For the text-containing cell, return its midpoint in [X, Y] coordinate format. 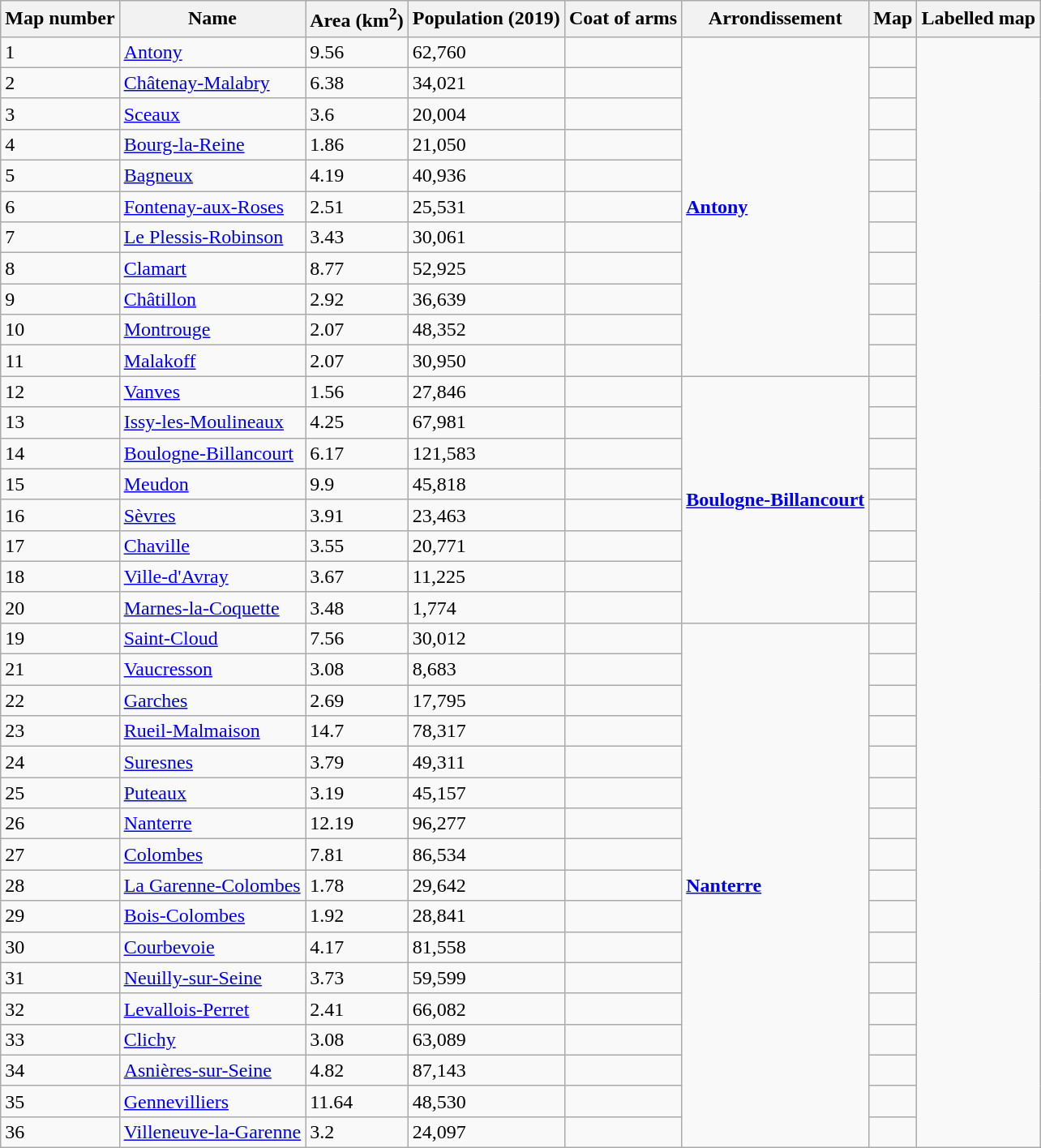
Levallois-Perret [212, 1009]
Issy-les-Moulineaux [212, 422]
29 [60, 916]
1.56 [357, 392]
Colombes [212, 855]
21,050 [486, 144]
8,683 [486, 670]
Map number [60, 19]
3.48 [357, 607]
Vaucresson [212, 670]
34 [60, 1070]
Malakoff [212, 361]
29,642 [486, 885]
Area (km2) [357, 19]
6 [60, 207]
48,530 [486, 1101]
24 [60, 762]
Coat of arms [623, 19]
28,841 [486, 916]
23,463 [486, 515]
11,225 [486, 576]
Châtenay-Malabry [212, 83]
Name [212, 19]
4.25 [357, 422]
20,771 [486, 546]
3.79 [357, 762]
Labelled map [979, 19]
1.86 [357, 144]
67,981 [486, 422]
Bagneux [212, 176]
4.19 [357, 176]
4 [60, 144]
20,004 [486, 114]
78,317 [486, 731]
22 [60, 700]
45,157 [486, 793]
Courbevoie [212, 947]
Map [893, 19]
25,531 [486, 207]
3.55 [357, 546]
19 [60, 638]
30 [60, 947]
Villeneuve-la-Garenne [212, 1132]
3.19 [357, 793]
3.2 [357, 1132]
31 [60, 978]
17 [60, 546]
Neuilly-sur-Seine [212, 978]
63,089 [486, 1039]
2.51 [357, 207]
Bois-Colombes [212, 916]
Chaville [212, 546]
1.92 [357, 916]
62,760 [486, 52]
81,558 [486, 947]
Clamart [212, 268]
27 [60, 855]
20 [60, 607]
10 [60, 330]
1,774 [486, 607]
7.81 [357, 855]
3.91 [357, 515]
9.56 [357, 52]
30,061 [486, 238]
34,021 [486, 83]
11.64 [357, 1101]
12.19 [357, 824]
35 [60, 1101]
33 [60, 1039]
32 [60, 1009]
9.9 [357, 484]
36,639 [486, 299]
Montrouge [212, 330]
16 [60, 515]
17,795 [486, 700]
4.82 [357, 1070]
Marnes-la-Coquette [212, 607]
96,277 [486, 824]
2.41 [357, 1009]
3.6 [357, 114]
Saint-Cloud [212, 638]
23 [60, 731]
5 [60, 176]
7.56 [357, 638]
3.67 [357, 576]
Vanves [212, 392]
48,352 [486, 330]
Rueil-Malmaison [212, 731]
24,097 [486, 1132]
Clichy [212, 1039]
2.69 [357, 700]
3.73 [357, 978]
86,534 [486, 855]
Le Plessis-Robinson [212, 238]
7 [60, 238]
12 [60, 392]
49,311 [486, 762]
14 [60, 453]
28 [60, 885]
1.78 [357, 885]
3.43 [357, 238]
11 [60, 361]
52,925 [486, 268]
13 [60, 422]
3 [60, 114]
Ville-d'Avray [212, 576]
40,936 [486, 176]
Population (2019) [486, 19]
Garches [212, 700]
8.77 [357, 268]
6.17 [357, 453]
45,818 [486, 484]
Sèvres [212, 515]
Gennevilliers [212, 1101]
Bourg-la-Reine [212, 144]
Arrondissement [775, 19]
La Garenne-Colombes [212, 885]
Sceaux [212, 114]
8 [60, 268]
15 [60, 484]
Châtillon [212, 299]
4.17 [357, 947]
9 [60, 299]
59,599 [486, 978]
Puteaux [212, 793]
30,012 [486, 638]
14.7 [357, 731]
2.92 [357, 299]
6.38 [357, 83]
Suresnes [212, 762]
Asnières-sur-Seine [212, 1070]
25 [60, 793]
Fontenay-aux-Roses [212, 207]
Meudon [212, 484]
26 [60, 824]
1 [60, 52]
87,143 [486, 1070]
27,846 [486, 392]
2 [60, 83]
21 [60, 670]
121,583 [486, 453]
36 [60, 1132]
30,950 [486, 361]
66,082 [486, 1009]
18 [60, 576]
